Detect which cell encompasses the target text, then output its [X, Y] center coordinate. 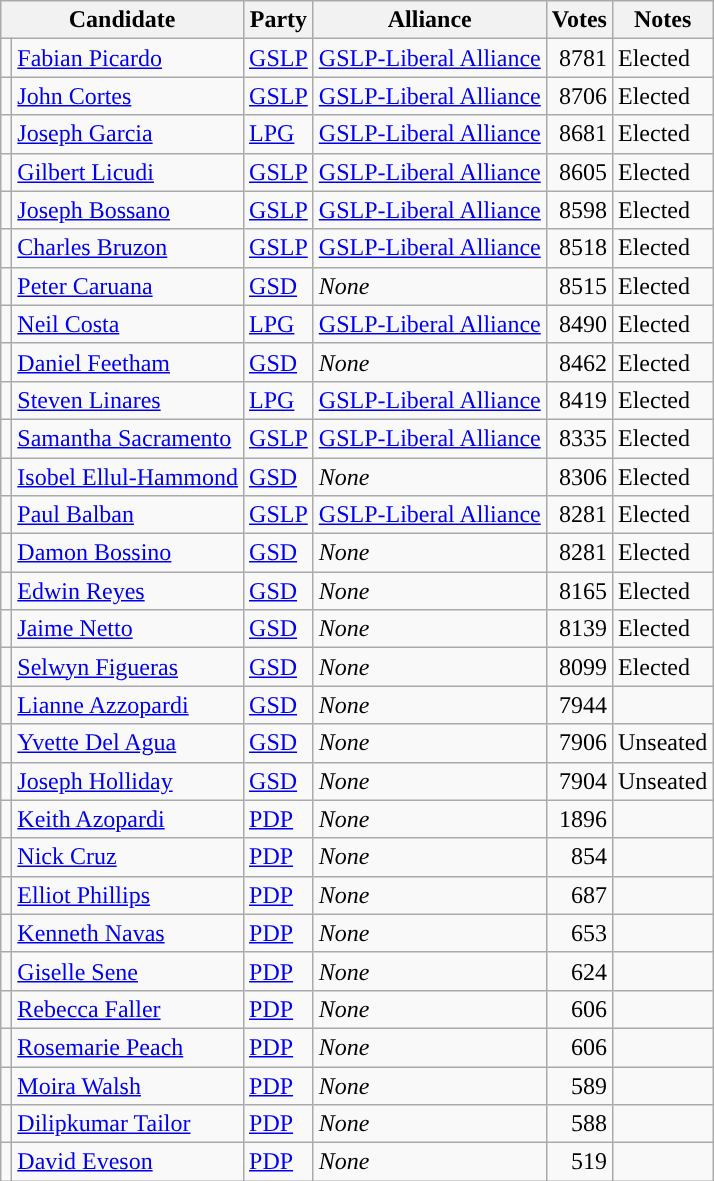
8462 [579, 362]
Fabian Picardo [128, 58]
Joseph Garcia [128, 134]
Party [279, 20]
653 [579, 933]
Neil Costa [128, 324]
Nick Cruz [128, 857]
Candidate [122, 20]
8165 [579, 591]
Isobel Ellul-Hammond [128, 477]
8099 [579, 667]
Selwyn Figueras [128, 667]
Joseph Holliday [128, 781]
519 [579, 1162]
Moira Walsh [128, 1085]
Gilbert Licudi [128, 172]
8706 [579, 96]
Votes [579, 20]
Daniel Feetham [128, 362]
8518 [579, 248]
Elliot Phillips [128, 895]
624 [579, 971]
854 [579, 857]
7944 [579, 705]
8515 [579, 286]
Lianne Azzopardi [128, 705]
687 [579, 895]
Charles Bruzon [128, 248]
8139 [579, 629]
8490 [579, 324]
7904 [579, 781]
Jaime Netto [128, 629]
588 [579, 1124]
8681 [579, 134]
Yvette Del Agua [128, 743]
Kenneth Navas [128, 933]
8605 [579, 172]
8335 [579, 438]
Peter Caruana [128, 286]
589 [579, 1085]
1896 [579, 819]
Alliance [430, 20]
Rebecca Faller [128, 1009]
Notes [662, 20]
Joseph Bossano [128, 210]
8781 [579, 58]
Samantha Sacramento [128, 438]
Giselle Sene [128, 971]
7906 [579, 743]
Damon Bossino [128, 553]
Edwin Reyes [128, 591]
8419 [579, 400]
8306 [579, 477]
Keith Azopardi [128, 819]
Rosemarie Peach [128, 1047]
David Eveson [128, 1162]
Dilipkumar Tailor [128, 1124]
Steven Linares [128, 400]
Paul Balban [128, 515]
8598 [579, 210]
John Cortes [128, 96]
